Return [X, Y] of the center of cell containing provided text 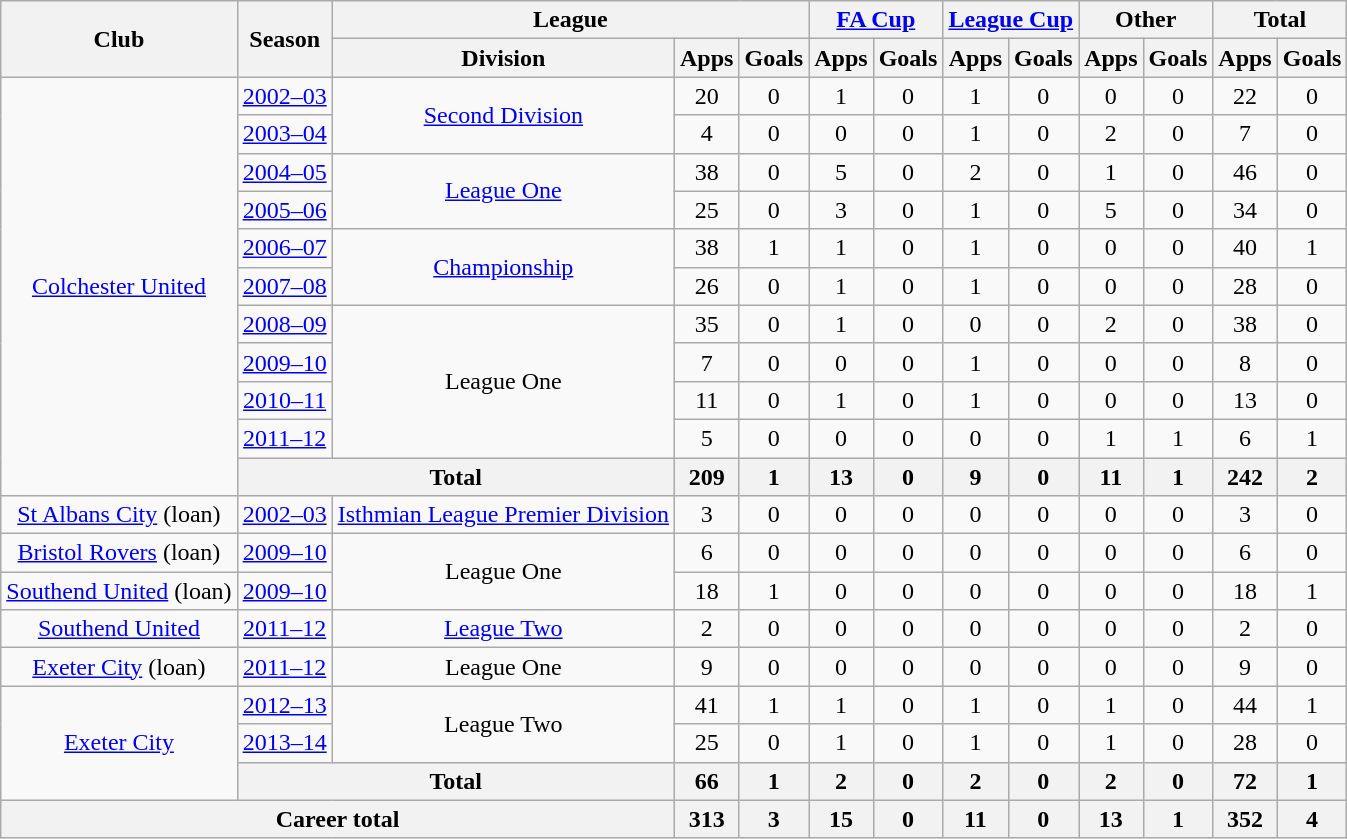
Bristol Rovers (loan) [119, 553]
Exeter City [119, 743]
Division [503, 58]
Isthmian League Premier Division [503, 515]
209 [707, 477]
72 [1245, 781]
Championship [503, 267]
2008–09 [284, 324]
Season [284, 39]
40 [1245, 248]
Colchester United [119, 286]
26 [707, 286]
League [570, 20]
41 [707, 705]
2013–14 [284, 743]
Exeter City (loan) [119, 667]
Club [119, 39]
2005–06 [284, 210]
2004–05 [284, 172]
8 [1245, 362]
2006–07 [284, 248]
St Albans City (loan) [119, 515]
46 [1245, 172]
352 [1245, 819]
313 [707, 819]
44 [1245, 705]
2007–08 [284, 286]
34 [1245, 210]
Other [1146, 20]
FA Cup [876, 20]
Southend United [119, 629]
Southend United (loan) [119, 591]
2003–04 [284, 134]
2010–11 [284, 400]
20 [707, 96]
15 [841, 819]
35 [707, 324]
Career total [338, 819]
2012–13 [284, 705]
242 [1245, 477]
66 [707, 781]
Second Division [503, 115]
League Cup [1011, 20]
22 [1245, 96]
